Scan for the cell matching the given text and deliver its (X, Y) coordinate at center. 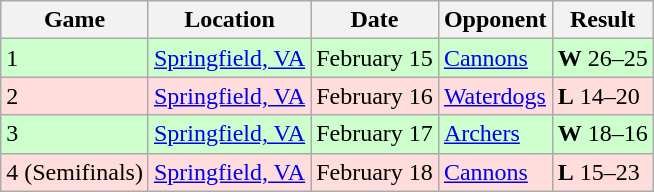
2 (75, 96)
L 14–20 (602, 96)
Waterdogs (495, 96)
W 26–25 (602, 58)
February 17 (375, 134)
3 (75, 134)
February 15 (375, 58)
February 16 (375, 96)
February 18 (375, 172)
L 15–23 (602, 172)
4 (Semifinals) (75, 172)
Date (375, 20)
W 18–16 (602, 134)
Location (229, 20)
1 (75, 58)
Game (75, 20)
Result (602, 20)
Opponent (495, 20)
Archers (495, 134)
